Provide the [X, Y] coordinate of the cell's center where the given text is located.  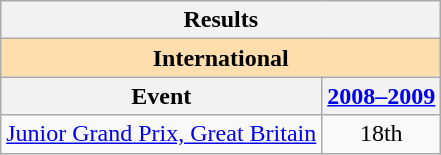
Junior Grand Prix, Great Britain [162, 134]
18th [382, 134]
International [221, 58]
Results [221, 20]
2008–2009 [382, 96]
Event [162, 96]
